Return the (x, y) coordinate for the center point of the cell that contains the specified text.  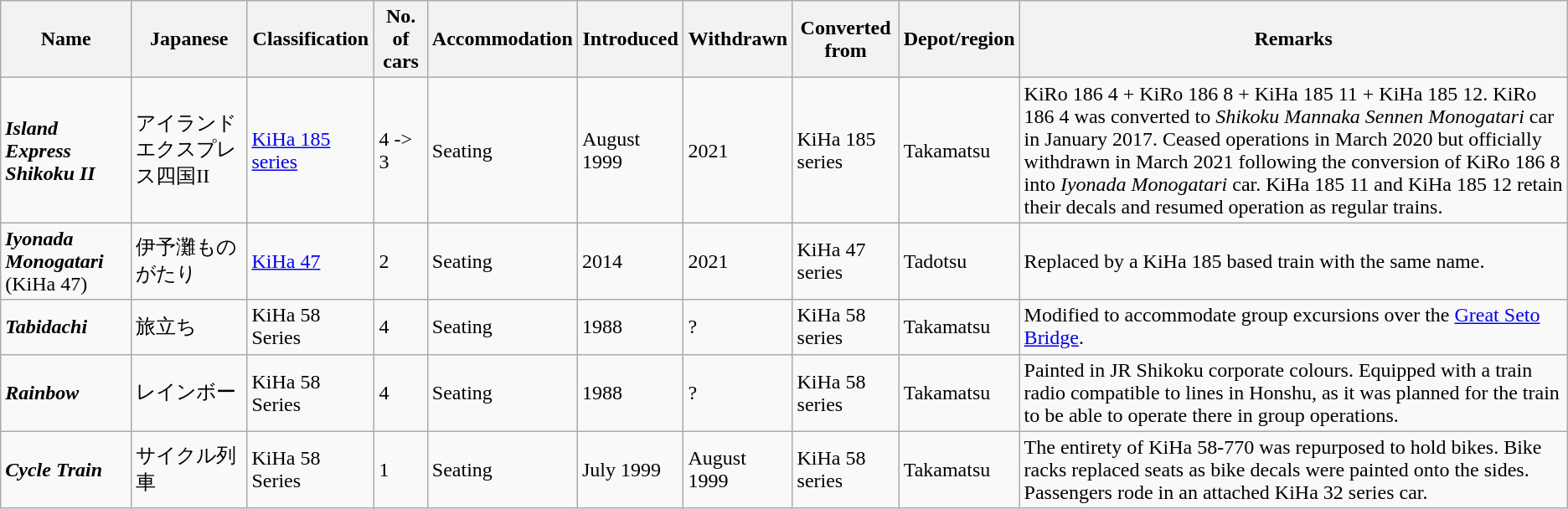
Classification (311, 39)
July 1999 (630, 470)
Island Express Shikoku II (66, 151)
Modified to accommodate group excursions over the Great Seto Bridge. (1293, 326)
アイランドエクスプレス四国II (189, 151)
1 (400, 470)
2014 (630, 261)
旅立ち (189, 326)
Converted from (846, 39)
Rainbow (66, 393)
Depot/region (959, 39)
Name (66, 39)
Tabidachi (66, 326)
Tadotsu (959, 261)
KiHa 47 (311, 261)
Accommodation (503, 39)
Cycle Train (66, 470)
レインボー (189, 393)
Introduced (630, 39)
サイクル列車 (189, 470)
No. of cars (400, 39)
Replaced by a KiHa 185 based train with the same name. (1293, 261)
Iyonada Monogatari (KiHa 47) (66, 261)
Remarks (1293, 39)
Japanese (189, 39)
Withdrawn (738, 39)
4 -> 3 (400, 151)
2 (400, 261)
KiHa 47 series (846, 261)
伊予灘ものがたり (189, 261)
